Capture the cell that displays the provided text and extract its (X, Y) central coordinate. 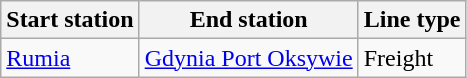
Freight (412, 58)
Start station (70, 20)
Rumia (70, 58)
Line type (412, 20)
Gdynia Port Oksywie (248, 58)
End station (248, 20)
